Extract the (x, y) coordinate from the center of the cell holding the provided text.  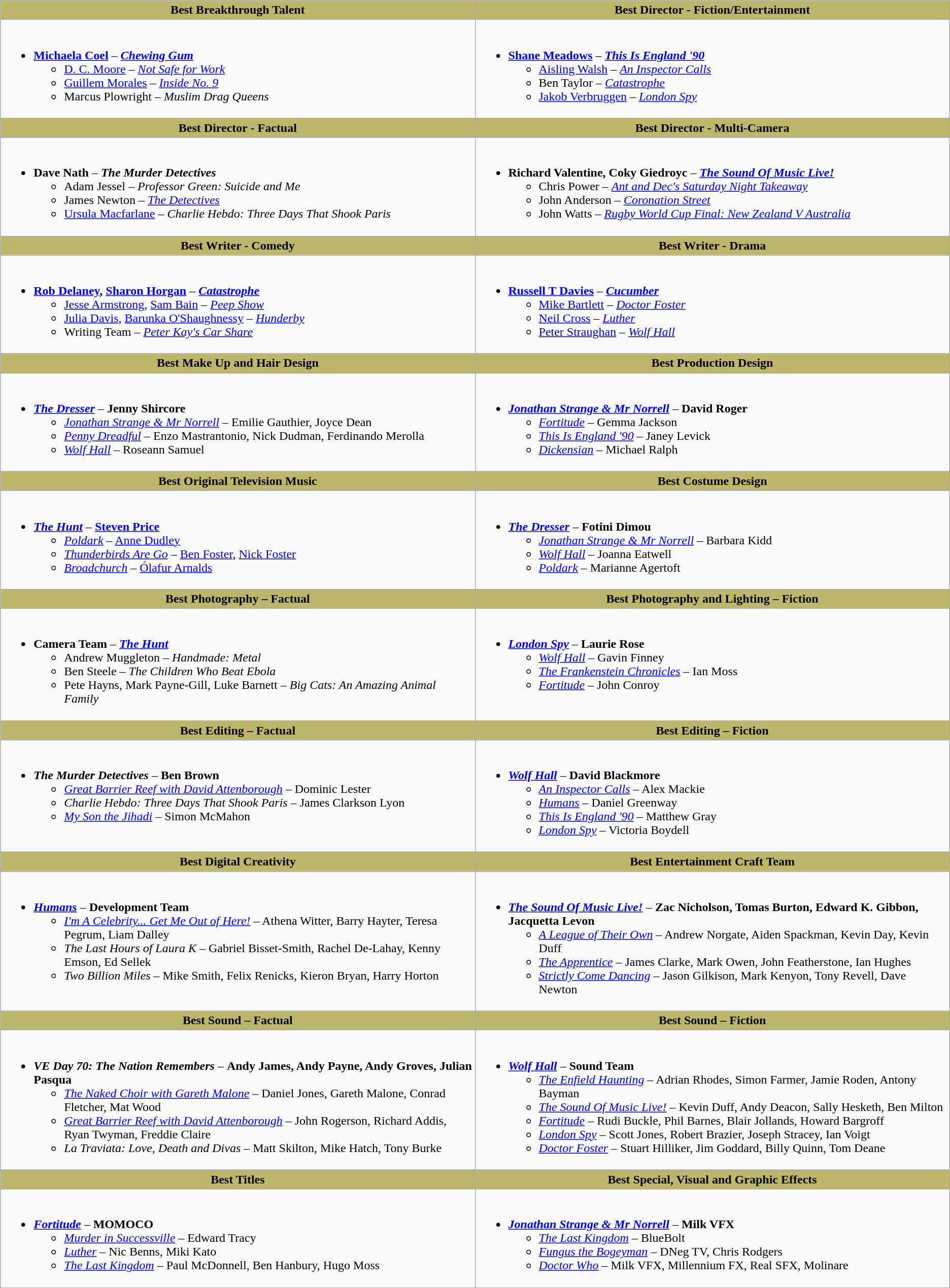
Best Photography and Lighting – Fiction (712, 599)
Best Director - Fiction/Entertainment (712, 10)
Best Breakthrough Talent (237, 10)
Wolf Hall – David BlackmoreAn Inspector Calls – Alex MackieHumans – Daniel GreenwayThis Is England '90 – Matthew GrayLondon Spy – Victoria Boydell (712, 796)
The Dresser – Fotini DimouJonathan Strange & Mr Norrell – Barbara KiddWolf Hall – Joanna EatwellPoldark – Marianne Agertoft (712, 540)
Best Costume Design (712, 481)
Best Editing – Fiction (712, 730)
Best Sound – Fiction (712, 1021)
Best Writer - Drama (712, 246)
The Hunt – Steven PricePoldark – Anne DudleyThunderbirds Are Go – Ben Foster, Nick FosterBroadchurch – Ólafur Arnalds (237, 540)
Best Director - Factual (237, 128)
Best Make Up and Hair Design (237, 363)
Jonathan Strange & Mr Norrell – David RogerFortitude – Gemma JacksonThis Is England '90 – Janey LevickDickensian – Michael Ralph (712, 422)
Shane Meadows – This Is England '90Aisling Walsh – An Inspector CallsBen Taylor – CatastropheJakob Verbruggen – London Spy (712, 69)
Best Director - Multi-Camera (712, 128)
Best Writer - Comedy (237, 246)
Best Production Design (712, 363)
Best Original Television Music (237, 481)
Michaela Coel – Chewing GumD. C. Moore – Not Safe for WorkGuillem Morales – Inside No. 9Marcus Plowright – Muslim Drag Queens (237, 69)
Russell T Davies – CucumberMike Bartlett – Doctor FosterNeil Cross – LutherPeter Straughan – Wolf Hall (712, 304)
Best Editing – Factual (237, 730)
Fortitude – MOMOCOMurder in Successville – Edward TracyLuther – Nic Benns, Miki KatoThe Last Kingdom – Paul McDonnell, Ben Hanbury, Hugo Moss (237, 1238)
Best Titles (237, 1179)
Best Photography – Factual (237, 599)
Best Sound – Factual (237, 1021)
London Spy – Laurie RoseWolf Hall – Gavin FinneyThe Frankenstein Chronicles – Ian MossFortitude – John Conroy (712, 665)
Best Entertainment Craft Team (712, 862)
Best Digital Creativity (237, 862)
Best Special, Visual and Graphic Effects (712, 1179)
